Output the [X, Y] coordinate of the center of the cell containing the given text.  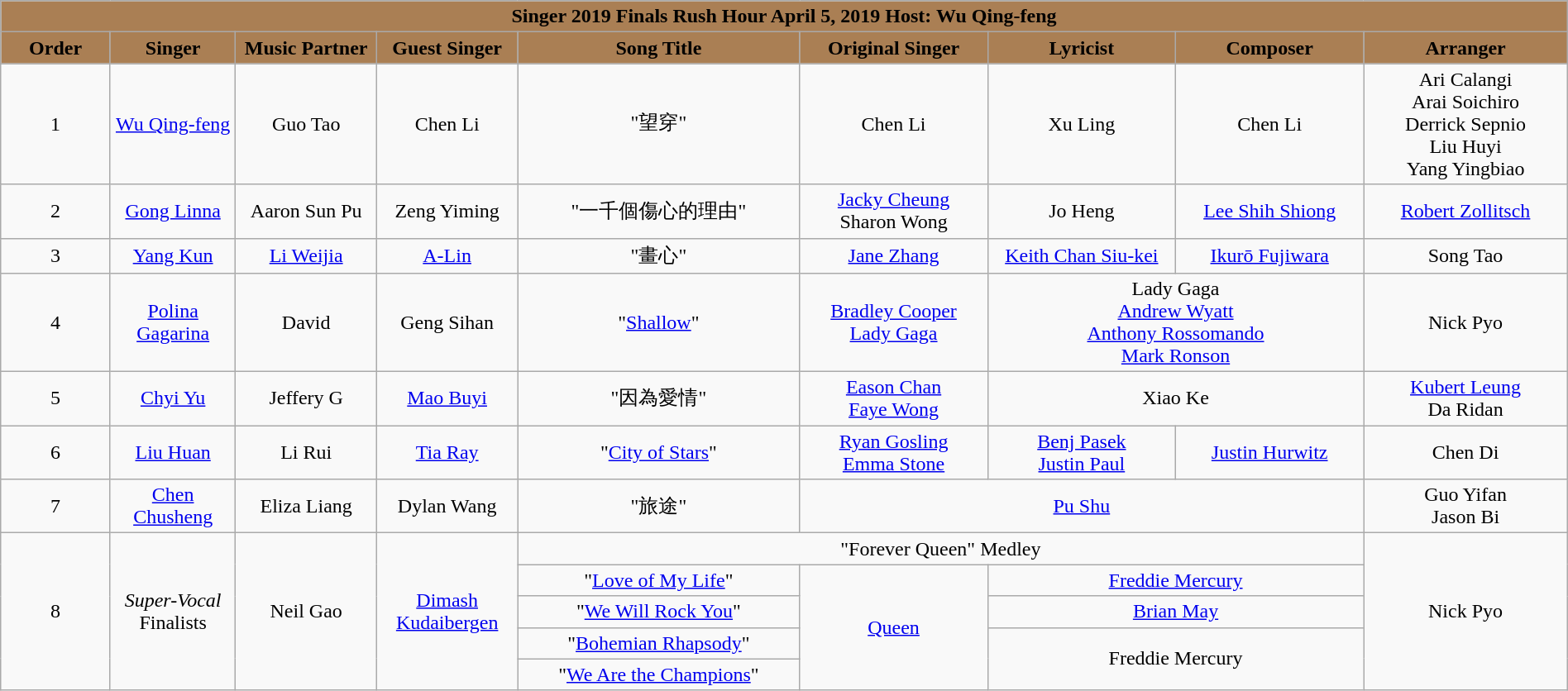
Xiao Ke [1176, 398]
Chyi Yu [173, 398]
6 [56, 453]
Zeng Yiming [447, 212]
Original Singer [893, 48]
"Bohemian Rhapsody" [658, 643]
Dylan Wang [447, 506]
Pu Shu [1082, 506]
Eason ChanFaye Wong [893, 398]
"畫心" [658, 256]
A-Lin [447, 256]
"一千個傷心的理由" [658, 212]
Chen Chusheng [173, 506]
"We Are the Champions" [658, 674]
Jane Zhang [893, 256]
Composer [1270, 48]
Neil Gao [306, 612]
Eliza Liang [306, 506]
Liu Huan [173, 453]
Kubert LeungDa Ridan [1465, 398]
"望穿" [658, 124]
3 [56, 256]
Singer [173, 48]
5 [56, 398]
"We Will Rock You" [658, 612]
Lady GagaAndrew WyattAnthony RossomandoMark Ronson [1176, 322]
8 [56, 612]
2 [56, 212]
Gong Linna [173, 212]
"旅途" [658, 506]
"因為愛情" [658, 398]
Song Tao [1465, 256]
Ryan GoslingEmma Stone [893, 453]
Jacky CheungSharon Wong [893, 212]
Ari CalangiArai SoichiroDerrick SepnioLiu HuyiYang Yingbiao [1465, 124]
Jo Heng [1082, 212]
Benj PasekJustin Paul [1082, 453]
Lyricist [1082, 48]
David [306, 322]
Dimash Kudaibergen [447, 612]
Keith Chan Siu-kei [1082, 256]
"City of Stars" [658, 453]
Guo Tao [306, 124]
Guest Singer [447, 48]
1 [56, 124]
Order [56, 48]
Music Partner [306, 48]
Aaron Sun Pu [306, 212]
Song Title [658, 48]
Justin Hurwitz [1270, 453]
Wu Qing-feng [173, 124]
Xu Ling [1082, 124]
Li Rui [306, 453]
Guo YifanJason Bi [1465, 506]
Brian May [1176, 612]
Geng Sihan [447, 322]
Lee Shih Shiong [1270, 212]
7 [56, 506]
4 [56, 322]
"Love of My Life" [658, 580]
Polina Gagarina [173, 322]
"Shallow" [658, 322]
Arranger [1465, 48]
Mao Buyi [447, 398]
Bradley CooperLady Gaga [893, 322]
Yang Kun [173, 256]
Ikurō Fujiwara [1270, 256]
Jeffery G [306, 398]
Singer 2019 Finals Rush Hour April 5, 2019 Host: Wu Qing-feng [784, 17]
Tia Ray [447, 453]
"Forever Queen" Medley [941, 549]
Chen Di [1465, 453]
Robert Zollitsch [1465, 212]
Queen [893, 627]
Super-Vocal Finalists [173, 612]
Li Weijia [306, 256]
